Return the (X, Y) coordinate for the center point of the cell that contains the specified text.  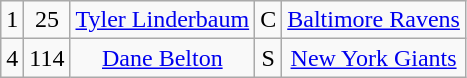
114 (47, 58)
New York Giants (374, 58)
Tyler Linderbaum (162, 20)
4 (12, 58)
Dane Belton (162, 58)
S (268, 58)
25 (47, 20)
Baltimore Ravens (374, 20)
1 (12, 20)
C (268, 20)
